Detect which cell encompasses the target text, then output its (x, y) center coordinate. 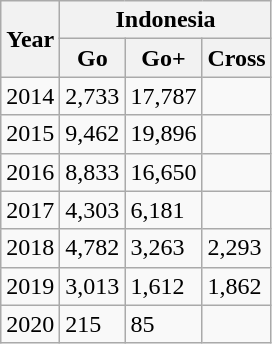
2019 (30, 286)
85 (164, 324)
2020 (30, 324)
Cross (236, 58)
2017 (30, 210)
Indonesia (166, 20)
6,181 (164, 210)
19,896 (164, 134)
2014 (30, 96)
215 (92, 324)
2,733 (92, 96)
2,293 (236, 248)
9,462 (92, 134)
3,013 (92, 286)
1,612 (164, 286)
4,782 (92, 248)
8,833 (92, 172)
2015 (30, 134)
2016 (30, 172)
3,263 (164, 248)
2018 (30, 248)
Go (92, 58)
1,862 (236, 286)
17,787 (164, 96)
Year (30, 39)
Go+ (164, 58)
16,650 (164, 172)
4,303 (92, 210)
